Locate the cell with the specified text and output its [X, Y] center coordinate. 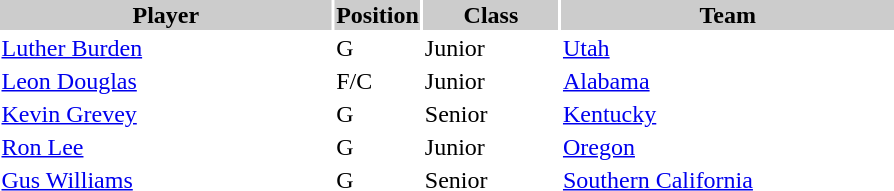
Kentucky [728, 114]
Luther Burden [166, 48]
Player [166, 15]
Class [490, 15]
Senior [490, 114]
Leon Douglas [166, 81]
F/C [378, 81]
Oregon [728, 147]
Alabama [728, 81]
Position [378, 15]
Kevin Grevey [166, 114]
Utah [728, 48]
Ron Lee [166, 147]
Team [728, 15]
